For the text-containing cell, return its midpoint in [X, Y] coordinate format. 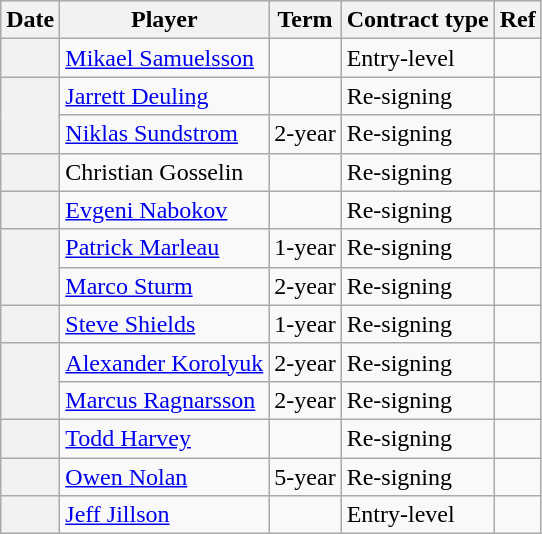
Steve Shields [164, 324]
Date [30, 20]
Niklas Sundstrom [164, 134]
Patrick Marleau [164, 248]
Jeff Jillson [164, 515]
Contract type [418, 20]
5-year [305, 477]
Mikael Samuelsson [164, 58]
Ref [518, 20]
Player [164, 20]
Term [305, 20]
Christian Gosselin [164, 172]
Jarrett Deuling [164, 96]
Owen Nolan [164, 477]
Marcus Ragnarsson [164, 400]
Alexander Korolyuk [164, 362]
Evgeni Nabokov [164, 210]
Todd Harvey [164, 438]
Marco Sturm [164, 286]
